Identify which cell holds the provided text, then report its [x, y] central coordinate. 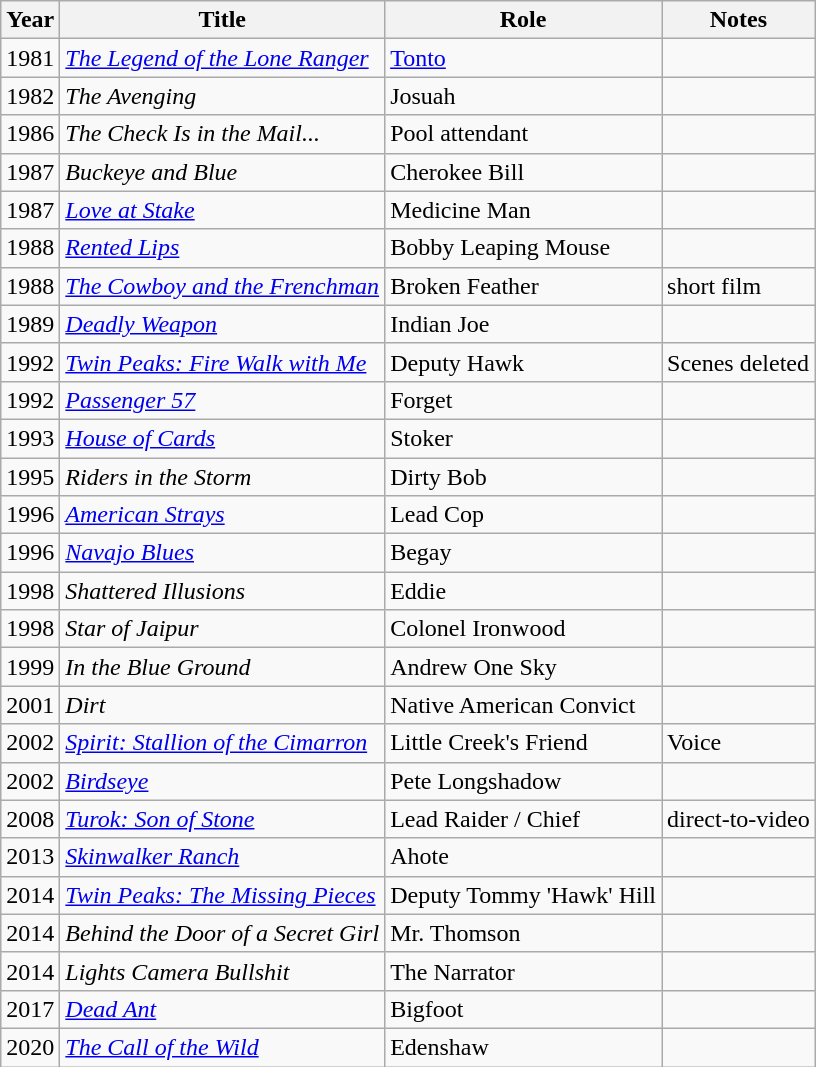
Eddie [524, 591]
2008 [30, 819]
Voice [739, 743]
Josuah [524, 96]
1986 [30, 134]
Turok: Son of Stone [222, 819]
Bobby Leaping Mouse [524, 248]
The Legend of the Lone Ranger [222, 58]
1981 [30, 58]
Native American Convict [524, 705]
Pool attendant [524, 134]
Colonel Ironwood [524, 629]
short film [739, 286]
Cherokee Bill [524, 172]
1982 [30, 96]
Scenes deleted [739, 362]
The Cowboy and the Frenchman [222, 286]
The Check Is in the Mail... [222, 134]
Navajo Blues [222, 553]
Broken Feather [524, 286]
2017 [30, 1009]
Dirt [222, 705]
In the Blue Ground [222, 667]
2001 [30, 705]
Role [524, 20]
1999 [30, 667]
Shattered Illusions [222, 591]
1995 [30, 477]
Lights Camera Bullshit [222, 971]
Twin Peaks: Fire Walk with Me [222, 362]
Forget [524, 400]
Year [30, 20]
Birdseye [222, 781]
Mr. Thomson [524, 933]
Twin Peaks: The Missing Pieces [222, 895]
Riders in the Storm [222, 477]
The Avenging [222, 96]
Deputy Hawk [524, 362]
1993 [30, 438]
Dirty Bob [524, 477]
Deputy Tommy 'Hawk' Hill [524, 895]
Passenger 57 [222, 400]
Spirit: Stallion of the Cimarron [222, 743]
2020 [30, 1047]
direct-to-video [739, 819]
Indian Joe [524, 324]
Bigfoot [524, 1009]
House of Cards [222, 438]
Little Creek's Friend [524, 743]
Notes [739, 20]
Edenshaw [524, 1047]
The Narrator [524, 971]
Lead Cop [524, 515]
Skinwalker Ranch [222, 857]
Andrew One Sky [524, 667]
The Call of the Wild [222, 1047]
American Strays [222, 515]
Stoker [524, 438]
Tonto [524, 58]
Pete Longshadow [524, 781]
Lead Raider / Chief [524, 819]
Buckeye and Blue [222, 172]
Title [222, 20]
1989 [30, 324]
Love at Stake [222, 210]
Dead Ant [222, 1009]
Medicine Man [524, 210]
Behind the Door of a Secret Girl [222, 933]
Rented Lips [222, 248]
Begay [524, 553]
Star of Jaipur [222, 629]
Deadly Weapon [222, 324]
2013 [30, 857]
Ahote [524, 857]
